Extract the [x, y] coordinate from the center of the cell holding the provided text.  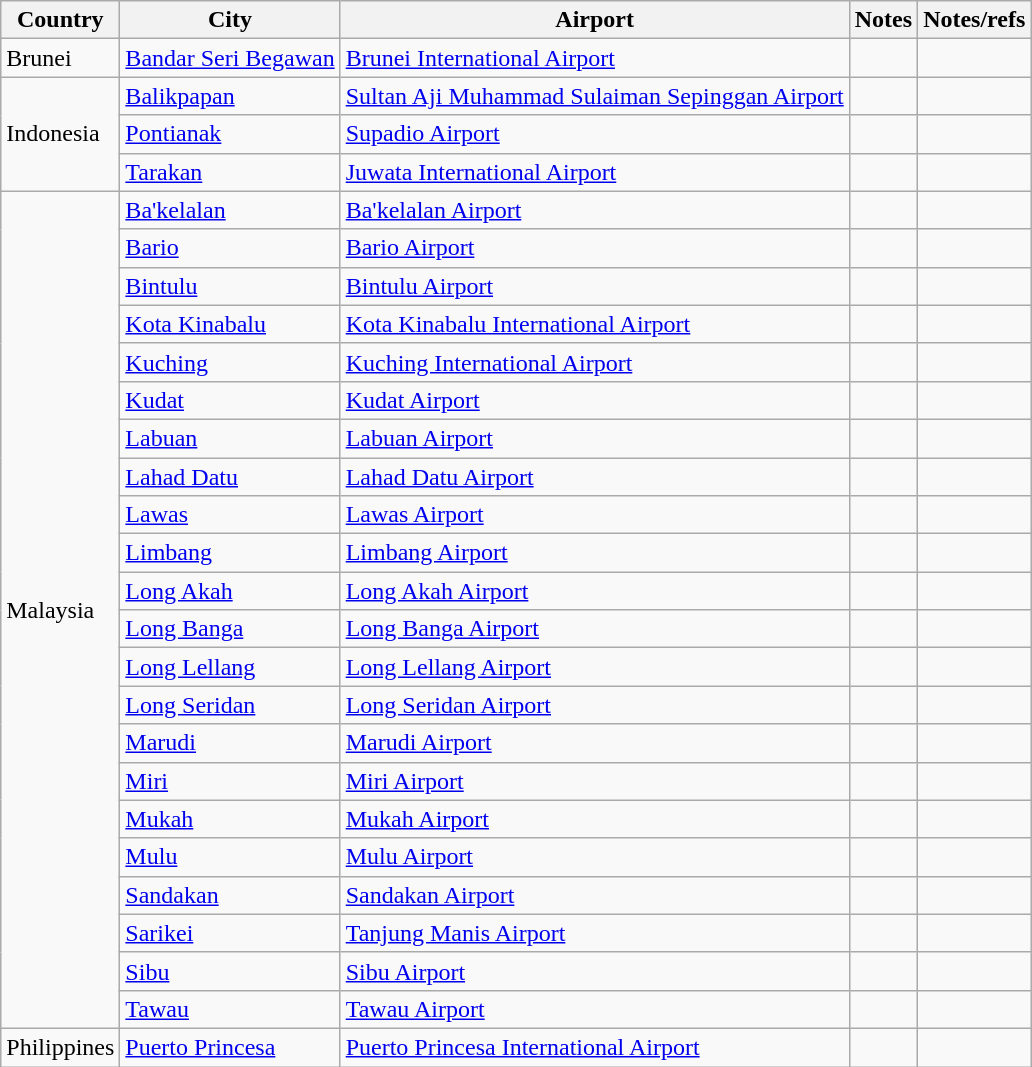
Limbang Airport [594, 553]
Bandar Seri Begawan [230, 58]
Pontianak [230, 134]
Long Banga Airport [594, 629]
Long Lellang Airport [594, 667]
Kota Kinabalu [230, 324]
Mukah [230, 819]
Ba'kelalan Airport [594, 210]
Bario [230, 248]
Brunei [60, 58]
Mukah Airport [594, 819]
Bario Airport [594, 248]
Long Seridan [230, 705]
Sandakan Airport [594, 895]
Sibu Airport [594, 971]
Long Banga [230, 629]
Long Akah Airport [594, 591]
Tarakan [230, 172]
Labuan [230, 438]
City [230, 20]
Tawau Airport [594, 1009]
Sarikei [230, 933]
Philippines [60, 1047]
Bintulu Airport [594, 286]
Sandakan [230, 895]
Kuching International Airport [594, 362]
Notes [883, 20]
Long Seridan Airport [594, 705]
Kudat Airport [594, 400]
Marudi [230, 743]
Bintulu [230, 286]
Long Lellang [230, 667]
Supadio Airport [594, 134]
Tanjung Manis Airport [594, 933]
Lahad Datu [230, 477]
Juwata International Airport [594, 172]
Mulu Airport [594, 857]
Country [60, 20]
Miri [230, 781]
Kota Kinabalu International Airport [594, 324]
Lawas [230, 515]
Long Akah [230, 591]
Puerto Princesa [230, 1047]
Lawas Airport [594, 515]
Mulu [230, 857]
Sibu [230, 971]
Sultan Aji Muhammad Sulaiman Sepinggan Airport [594, 96]
Marudi Airport [594, 743]
Tawau [230, 1009]
Miri Airport [594, 781]
Notes/refs [974, 20]
Puerto Princesa International Airport [594, 1047]
Indonesia [60, 134]
Kudat [230, 400]
Airport [594, 20]
Malaysia [60, 610]
Kuching [230, 362]
Lahad Datu Airport [594, 477]
Limbang [230, 553]
Balikpapan [230, 96]
Labuan Airport [594, 438]
Brunei International Airport [594, 58]
Ba'kelalan [230, 210]
